Determine the (x, y) coordinate at the center of the cell enclosing the given text.  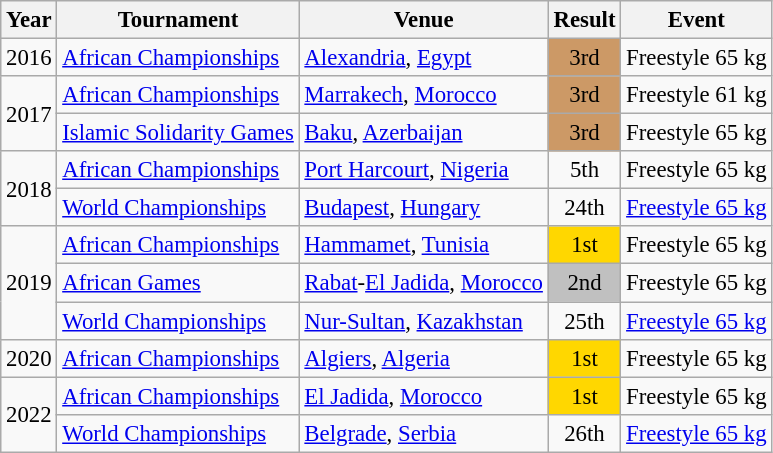
2022 (29, 414)
25th (584, 321)
Event (696, 20)
Marrakech, Morocco (424, 95)
5th (584, 170)
2nd (584, 283)
Baku, Azerbaijan (424, 133)
24th (584, 208)
African Games (178, 283)
2016 (29, 58)
Budapest, Hungary (424, 208)
Algiers, Algeria (424, 358)
Islamic Solidarity Games (178, 133)
Rabat-El Jadida, Morocco (424, 283)
Nur-Sultan, Kazakhstan (424, 321)
26th (584, 433)
2017 (29, 114)
Port Harcourt, Nigeria (424, 170)
Alexandria, Egypt (424, 58)
Result (584, 20)
2020 (29, 358)
Belgrade, Serbia (424, 433)
El Jadida, Morocco (424, 396)
2019 (29, 282)
Year (29, 20)
Freestyle 61 kg (696, 95)
Hammamet, Tunisia (424, 245)
Venue (424, 20)
Tournament (178, 20)
2018 (29, 188)
